Pinpoint the cell where the given text exists, returning its (X, Y) midpoint coordinate. 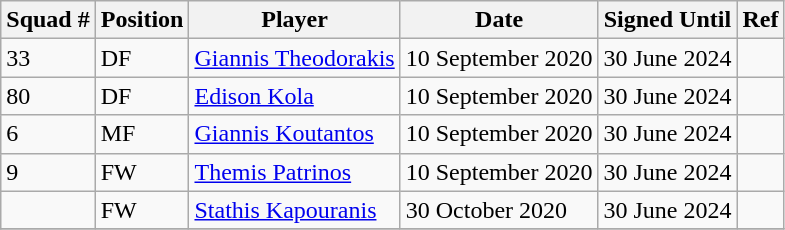
Edison Kola (294, 96)
Stathis Kapouranis (294, 210)
Themis Patrinos (294, 172)
6 (48, 134)
9 (48, 172)
Player (294, 20)
MF (142, 134)
Date (499, 20)
Ref (760, 20)
Squad # (48, 20)
Giannis Theodorakis (294, 58)
80 (48, 96)
Signed Until (668, 20)
Position (142, 20)
33 (48, 58)
30 October 2020 (499, 210)
Giannis Koutantos (294, 134)
